From the cell containing the given text, extract its center point as [X, Y] coordinate. 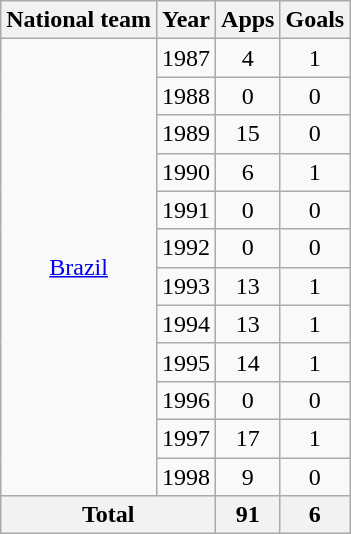
1992 [186, 248]
1996 [186, 400]
Total [108, 515]
Brazil [79, 268]
1998 [186, 477]
Apps [248, 20]
1994 [186, 324]
National team [79, 20]
17 [248, 438]
15 [248, 134]
91 [248, 515]
9 [248, 477]
Goals [315, 20]
1997 [186, 438]
1988 [186, 96]
1995 [186, 362]
1993 [186, 286]
1989 [186, 134]
Year [186, 20]
14 [248, 362]
1987 [186, 58]
4 [248, 58]
1991 [186, 210]
1990 [186, 172]
